Output the (x, y) coordinate of the center of the cell containing the given text.  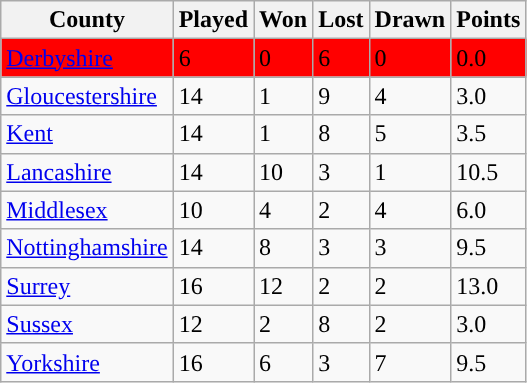
10.5 (488, 172)
Drawn (410, 20)
Won (284, 20)
Sussex (87, 324)
Played (213, 20)
13.0 (488, 286)
Yorkshire (87, 362)
0.0 (488, 58)
Derbyshire (87, 58)
County (87, 20)
5 (410, 134)
9 (341, 96)
Surrey (87, 286)
Nottinghamshire (87, 248)
6.0 (488, 210)
Kent (87, 134)
Middlesex (87, 210)
Lancashire (87, 172)
Points (488, 20)
7 (410, 362)
Gloucestershire (87, 96)
Lost (341, 20)
3.5 (488, 134)
